Extract the [x, y] coordinate from the center of the cell holding the provided text.  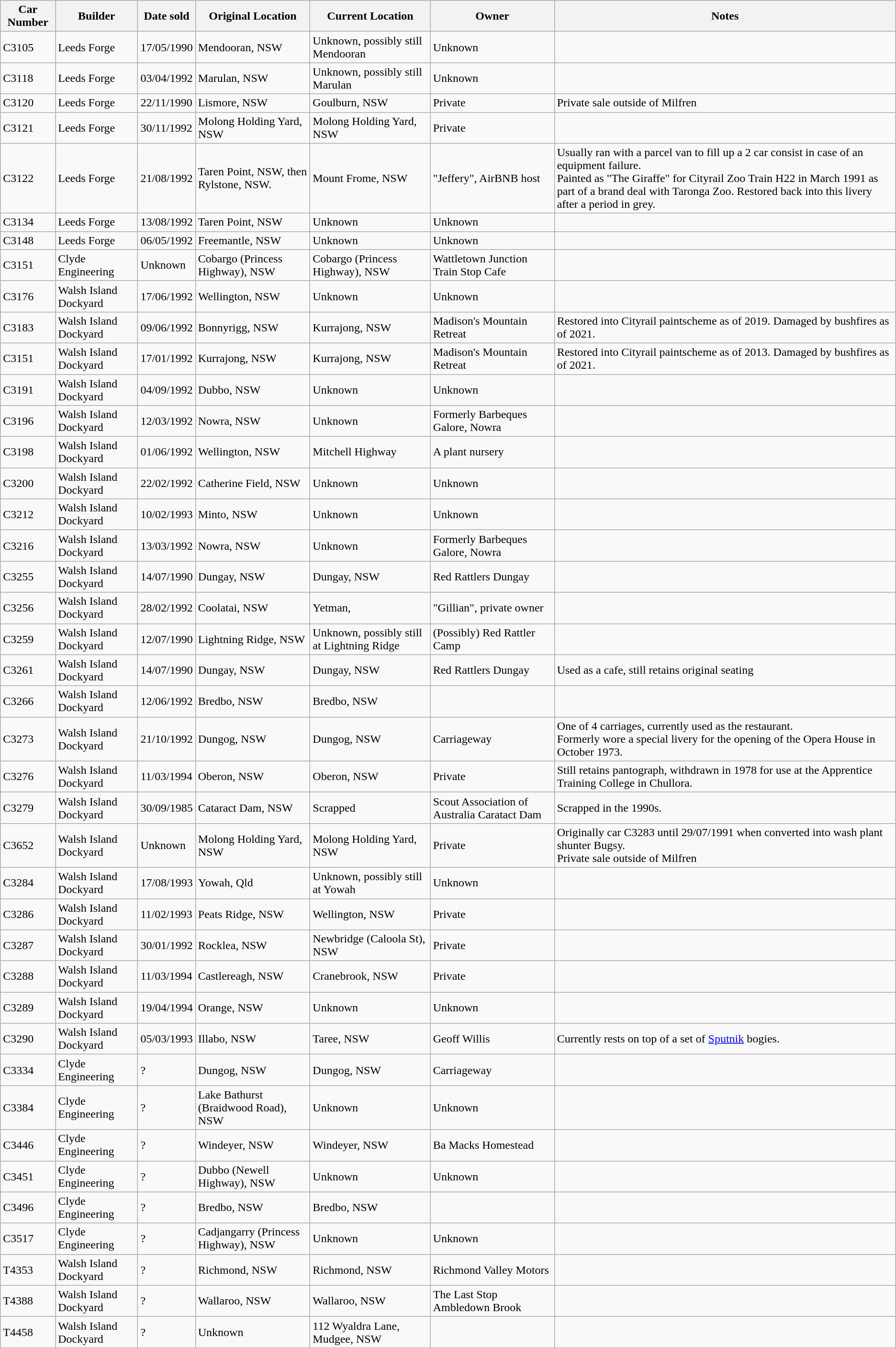
C3652 [28, 845]
C3198 [28, 452]
Yetman, [370, 608]
Scrapped in the 1990s. [725, 807]
21/10/1992 [167, 739]
C3216 [28, 546]
Richmond Valley Motors [492, 1270]
C3288 [28, 977]
17/08/1993 [167, 883]
(Possibly) Red Rattler Camp [492, 639]
21/08/1992 [167, 178]
T4388 [28, 1301]
Originally car C3283 until 29/07/1991 when converted into wash plant shunter Bugsy.Private sale outside of Milfren [725, 845]
17/05/1990 [167, 47]
Notes [725, 16]
Lake Bathurst (Braidwood Road), NSW [253, 1108]
Ba Macks Homestead [492, 1145]
Current Location [370, 16]
C3134 [28, 222]
Original Location [253, 16]
Newbridge (Caloola St), NSW [370, 945]
Taren Point, NSW, then Rylstone, NSW. [253, 178]
C3446 [28, 1145]
Mount Frome, NSW [370, 178]
11/02/1993 [167, 914]
Minto, NSW [253, 514]
13/03/1992 [167, 546]
Peats Ridge, NSW [253, 914]
Taree, NSW [370, 1039]
Orange, NSW [253, 1008]
C3122 [28, 178]
13/08/1992 [167, 222]
22/02/1992 [167, 484]
C3118 [28, 79]
C3259 [28, 639]
C3183 [28, 328]
Unknown, possibly still Mendooran [370, 47]
C3517 [28, 1238]
C3289 [28, 1008]
06/05/1992 [167, 240]
17/06/1992 [167, 296]
C3200 [28, 484]
C3148 [28, 240]
Goulburn, NSW [370, 103]
Castlereagh, NSW [253, 977]
Bonnyrigg, NSW [253, 328]
Geoff Willis [492, 1039]
C3176 [28, 296]
Rocklea, NSW [253, 945]
C3261 [28, 670]
C3212 [28, 514]
C3121 [28, 127]
"Jeffery", AirBNB host [492, 178]
Cadjangarry (Princess Highway), NSW [253, 1238]
C3105 [28, 47]
One of 4 carriages, currently used as the restaurant.Formerly wore a special livery for the opening of the Opera House in October 1973. [725, 739]
04/09/1992 [167, 390]
Unknown, possibly still Marulan [370, 79]
Unknown, possibly still at Lightning Ridge [370, 639]
Lightning Ridge, NSW [253, 639]
C3256 [28, 608]
112 Wyaldra Lane, Mudgee, NSW [370, 1332]
C3284 [28, 883]
"Gillian", private owner [492, 608]
Dubbo, NSW [253, 390]
Mendooran, NSW [253, 47]
12/07/1990 [167, 639]
Car Number [28, 16]
C3255 [28, 577]
Coolatai, NSW [253, 608]
C3286 [28, 914]
Dubbo (Newell Highway), NSW [253, 1176]
30/11/1992 [167, 127]
03/04/1992 [167, 79]
C3266 [28, 701]
A plant nursery [492, 452]
19/04/1994 [167, 1008]
C3287 [28, 945]
Marulan, NSW [253, 79]
T4353 [28, 1270]
Unknown, possibly still at Yowah [370, 883]
T4458 [28, 1332]
Restored into Cityrail paintscheme as of 2019. Damaged by bushfires as of 2021. [725, 328]
Scout Association of Australia Caratact Dam [492, 807]
05/03/1993 [167, 1039]
Date sold [167, 16]
C3196 [28, 421]
30/01/1992 [167, 945]
C3276 [28, 777]
Yowah, Qld [253, 883]
Lismore, NSW [253, 103]
Restored into Cityrail paintscheme as of 2013. Damaged by bushfires as of 2021. [725, 358]
C3451 [28, 1176]
C3290 [28, 1039]
C3120 [28, 103]
C3191 [28, 390]
C3273 [28, 739]
C3279 [28, 807]
01/06/1992 [167, 452]
Freemantle, NSW [253, 240]
17/01/1992 [167, 358]
Owner [492, 16]
Still retains pantograph, withdrawn in 1978 for use at the Apprentice Training College in Chullora. [725, 777]
Private sale outside of Milfren [725, 103]
Illabo, NSW [253, 1039]
C3496 [28, 1208]
Builder [97, 16]
12/06/1992 [167, 701]
Scrapped [370, 807]
Used as a cafe, still retains original seating [725, 670]
Cataract Dam, NSW [253, 807]
10/02/1993 [167, 514]
30/09/1985 [167, 807]
22/11/1990 [167, 103]
The Last Stop Ambledown Brook [492, 1301]
Mitchell Highway [370, 452]
12/03/1992 [167, 421]
28/02/1992 [167, 608]
Wattletown Junction Train Stop Cafe [492, 265]
Taren Point, NSW [253, 222]
C3334 [28, 1070]
C3384 [28, 1108]
Currently rests on top of a set of Sputnik bogies. [725, 1039]
Cranebrook, NSW [370, 977]
09/06/1992 [167, 328]
Catherine Field, NSW [253, 484]
